Return [x, y] of the center of cell containing provided text 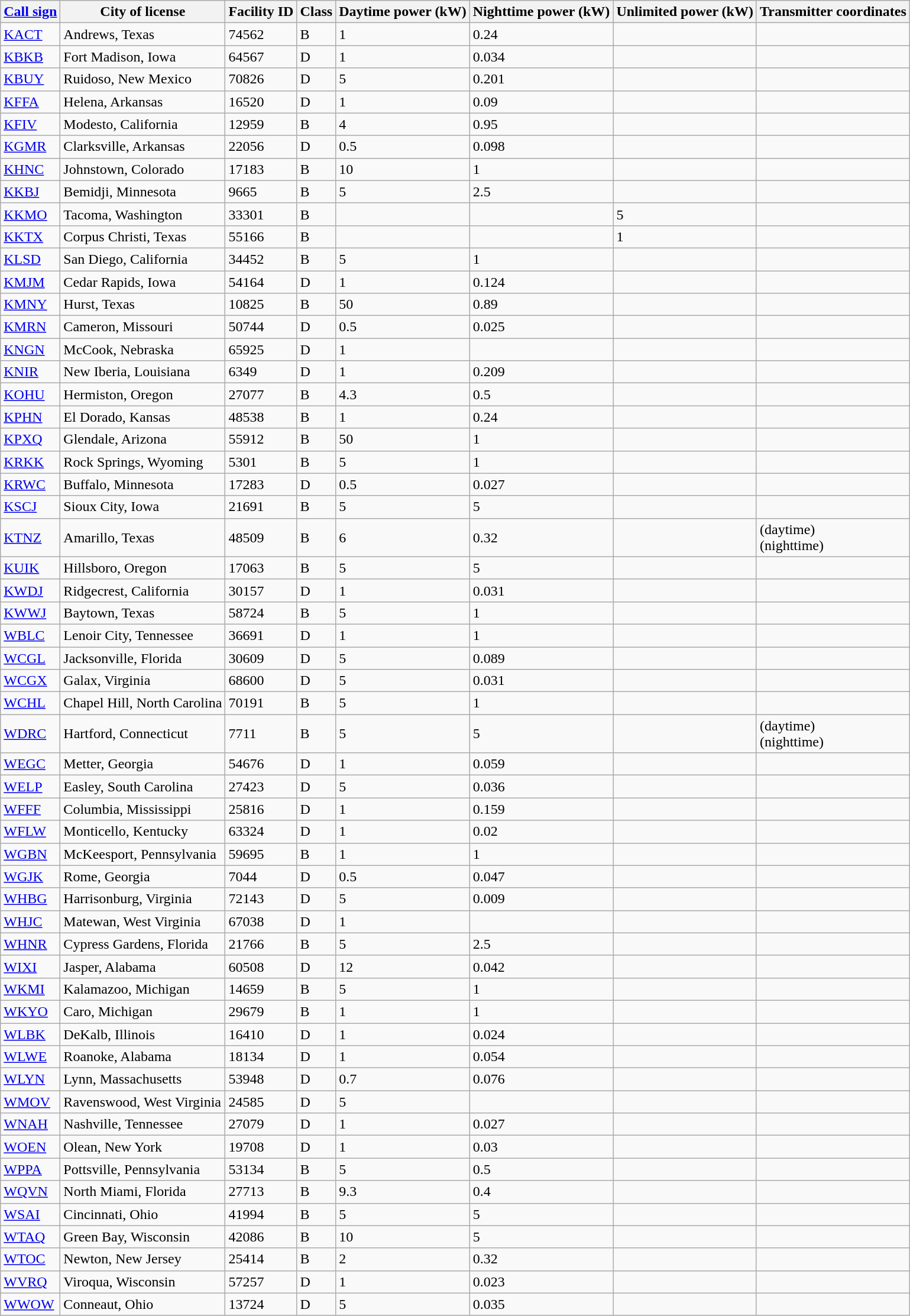
12959 [261, 124]
0.034 [542, 57]
KWDJ [31, 590]
Conneaut, Ohio [143, 1304]
27079 [261, 1124]
KKBJ [31, 192]
WELP [31, 787]
Lynn, Massachusetts [143, 1079]
6 [403, 537]
WLYN [31, 1079]
KUIK [31, 568]
27077 [261, 395]
Hermiston, Oregon [143, 395]
0.024 [542, 1034]
Nighttime power (kW) [542, 12]
WGJK [31, 877]
Cameron, Missouri [143, 327]
36691 [261, 635]
Facility ID [261, 12]
WGBN [31, 854]
WNAH [31, 1124]
53948 [261, 1079]
WOEN [31, 1147]
WLWE [31, 1057]
KWWJ [31, 613]
WFFF [31, 809]
16520 [261, 102]
Hillsboro, Oregon [143, 568]
0.95 [542, 124]
Roanoke, Alabama [143, 1057]
WCHL [31, 703]
WKMI [31, 989]
63324 [261, 832]
KMRN [31, 327]
Galax, Virginia [143, 681]
Olean, New York [143, 1147]
KPXQ [31, 439]
McCook, Nebraska [143, 350]
48538 [261, 417]
54164 [261, 282]
WHJC [31, 921]
0.009 [542, 899]
9.3 [403, 1192]
Amarillo, Texas [143, 537]
WDRC [31, 733]
WCGX [31, 681]
65925 [261, 350]
29679 [261, 1011]
57257 [261, 1282]
Unlimited power (kW) [685, 12]
0.042 [542, 966]
64567 [261, 57]
KPHN [31, 417]
59695 [261, 854]
33301 [261, 214]
21691 [261, 507]
Kalamazoo, Michigan [143, 989]
Call sign [31, 12]
19708 [261, 1147]
Harrisonburg, Virginia [143, 899]
Clarksville, Arkansas [143, 147]
4.3 [403, 395]
Rome, Georgia [143, 877]
KHNC [31, 169]
Cedar Rapids, Iowa [143, 282]
WEGC [31, 764]
70826 [261, 79]
27713 [261, 1192]
Ridgecrest, California [143, 590]
58724 [261, 613]
Newton, New Jersey [143, 1259]
Sioux City, Iowa [143, 507]
WTAQ [31, 1237]
KBUY [31, 79]
0.124 [542, 282]
WQVN [31, 1192]
0.035 [542, 1304]
34452 [261, 259]
Pottsville, Pennsylvania [143, 1169]
KLSD [31, 259]
30157 [261, 590]
6349 [261, 372]
0.047 [542, 877]
Fort Madison, Iowa [143, 57]
0.023 [542, 1282]
24585 [261, 1102]
KOHU [31, 395]
17183 [261, 169]
WWOW [31, 1304]
2 [403, 1259]
Ruidoso, New Mexico [143, 79]
18134 [261, 1057]
KRKK [31, 462]
4 [403, 124]
54676 [261, 764]
0.09 [542, 102]
Johnstown, Colorado [143, 169]
Rock Springs, Wyoming [143, 462]
67038 [261, 921]
KBKB [31, 57]
0.02 [542, 832]
12 [403, 966]
9665 [261, 192]
22056 [261, 147]
0.089 [542, 658]
Caro, Michigan [143, 1011]
KMJM [31, 282]
DeKalb, Illinois [143, 1034]
27423 [261, 787]
0.03 [542, 1147]
41994 [261, 1214]
WIXI [31, 966]
Helena, Arkansas [143, 102]
17283 [261, 484]
48509 [261, 537]
50744 [261, 327]
Matewan, West Virginia [143, 921]
KGMR [31, 147]
13724 [261, 1304]
Jacksonville, Florida [143, 658]
KFFA [31, 102]
0.89 [542, 305]
30609 [261, 658]
KMNY [31, 305]
0.036 [542, 787]
Transmitter coordinates [833, 12]
10825 [261, 305]
7044 [261, 877]
0.7 [403, 1079]
0.098 [542, 147]
16410 [261, 1034]
KKMO [31, 214]
WHNR [31, 944]
55912 [261, 439]
KACT [31, 34]
68600 [261, 681]
55166 [261, 237]
WHBG [31, 899]
McKeesport, Pennsylvania [143, 854]
Bemidji, Minnesota [143, 192]
0.076 [542, 1079]
WFLW [31, 832]
Metter, Georgia [143, 764]
WSAI [31, 1214]
Chapel Hill, North Carolina [143, 703]
25414 [261, 1259]
17063 [261, 568]
KNIR [31, 372]
KFIV [31, 124]
Modesto, California [143, 124]
Andrews, Texas [143, 34]
Hurst, Texas [143, 305]
Baytown, Texas [143, 613]
WPPA [31, 1169]
0.159 [542, 809]
Nashville, Tennessee [143, 1124]
New Iberia, Louisiana [143, 372]
Cypress Gardens, Florida [143, 944]
25816 [261, 809]
El Dorado, Kansas [143, 417]
Corpus Christi, Texas [143, 237]
Buffalo, Minnesota [143, 484]
KSCJ [31, 507]
Ravenswood, West Virginia [143, 1102]
0.201 [542, 79]
Class [316, 12]
Glendale, Arizona [143, 439]
WLBK [31, 1034]
5301 [261, 462]
Green Bay, Wisconsin [143, 1237]
Jasper, Alabama [143, 966]
7711 [261, 733]
Monticello, Kentucky [143, 832]
Lenoir City, Tennessee [143, 635]
KNGN [31, 350]
Hartford, Connecticut [143, 733]
0.4 [542, 1192]
Daytime power (kW) [403, 12]
60508 [261, 966]
WBLC [31, 635]
Easley, South Carolina [143, 787]
53134 [261, 1169]
WTOC [31, 1259]
0.025 [542, 327]
14659 [261, 989]
WCGL [31, 658]
0.054 [542, 1057]
City of license [143, 12]
Columbia, Mississippi [143, 809]
WMOV [31, 1102]
WVRQ [31, 1282]
72143 [261, 899]
70191 [261, 703]
North Miami, Florida [143, 1192]
21766 [261, 944]
KTNZ [31, 537]
0.059 [542, 764]
Cincinnati, Ohio [143, 1214]
WKYO [31, 1011]
0.209 [542, 372]
KRWC [31, 484]
42086 [261, 1237]
KKTX [31, 237]
Viroqua, Wisconsin [143, 1282]
Tacoma, Washington [143, 214]
San Diego, California [143, 259]
74562 [261, 34]
